Return the [x, y] coordinate for the center point of the cell that contains the specified text.  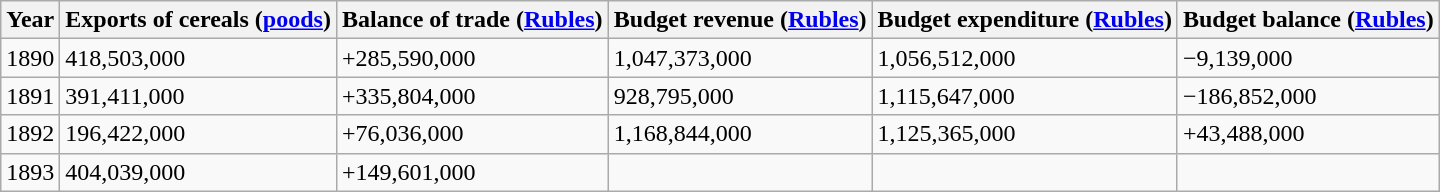
1,056,512,000 [1024, 58]
+335,804,000 [472, 96]
Budget expenditure (Rubles) [1024, 20]
418,503,000 [198, 58]
1892 [30, 134]
1,047,373,000 [740, 58]
−9,139,000 [1308, 58]
Year [30, 20]
391,411,000 [198, 96]
+43,488,000 [1308, 134]
Balance of trade (Rubles) [472, 20]
Budget balance (Rubles) [1308, 20]
−186,852,000 [1308, 96]
1,125,365,000 [1024, 134]
Exports of cereals (poods) [198, 20]
1,115,647,000 [1024, 96]
404,039,000 [198, 172]
1,168,844,000 [740, 134]
+76,036,000 [472, 134]
196,422,000 [198, 134]
+285,590,000 [472, 58]
+149,601,000 [472, 172]
1890 [30, 58]
Budget revenue (Rubles) [740, 20]
928,795,000 [740, 96]
1891 [30, 96]
1893 [30, 172]
